Pinpoint the cell where the given text exists, returning its [x, y] midpoint coordinate. 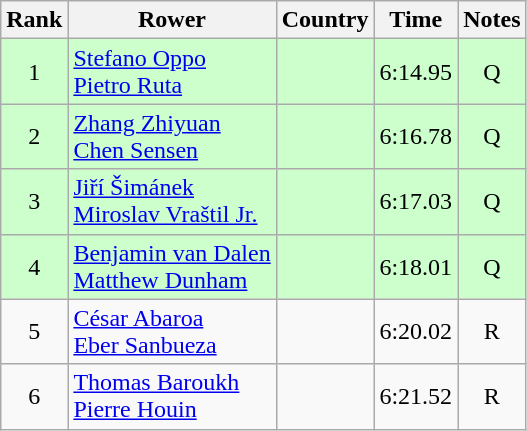
César AbaroaEber Sanbueza [172, 332]
6:18.01 [416, 266]
2 [34, 136]
Notes [492, 20]
Rank [34, 20]
4 [34, 266]
6 [34, 396]
1 [34, 72]
Jiří ŠimánekMiroslav Vraštil Jr. [172, 202]
6:20.02 [416, 332]
Zhang ZhiyuanChen Sensen [172, 136]
Stefano OppoPietro Ruta [172, 72]
6:16.78 [416, 136]
6:14.95 [416, 72]
Benjamin van DalenMatthew Dunham [172, 266]
6:17.03 [416, 202]
Country [325, 20]
Thomas BaroukhPierre Houin [172, 396]
3 [34, 202]
Rower [172, 20]
Time [416, 20]
6:21.52 [416, 396]
5 [34, 332]
